Provide the [x, y] coordinate of the cell's center where the given text is located.  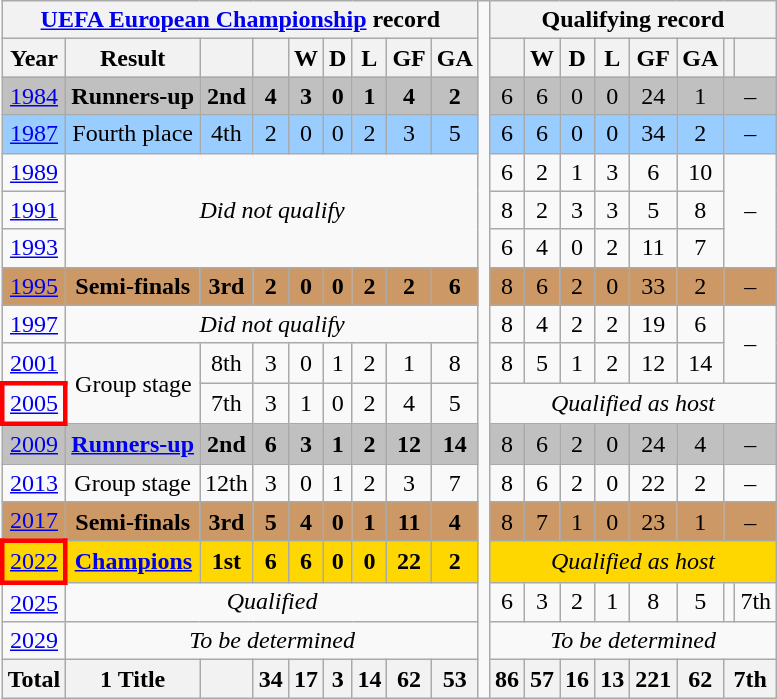
2005 [34, 404]
Qualified [272, 602]
2025 [34, 602]
57 [542, 679]
1995 [34, 286]
4th [227, 134]
19 [654, 324]
1991 [34, 210]
1997 [34, 324]
8th [227, 363]
1st [227, 562]
2013 [34, 483]
16 [578, 679]
2022 [34, 562]
12th [227, 483]
221 [654, 679]
2029 [34, 641]
2017 [34, 522]
86 [506, 679]
17 [306, 679]
1987 [34, 134]
Total [34, 679]
UEFA European Championship record [240, 20]
13 [612, 679]
Year [34, 58]
1 Title [133, 679]
53 [454, 679]
1989 [34, 172]
1984 [34, 96]
Qualifying record [632, 20]
Result [133, 58]
10 [700, 172]
Champions [133, 562]
33 [654, 286]
Fourth place [133, 134]
23 [654, 522]
2001 [34, 363]
2009 [34, 444]
1993 [34, 248]
